For the text-containing cell, return its midpoint in [X, Y] coordinate format. 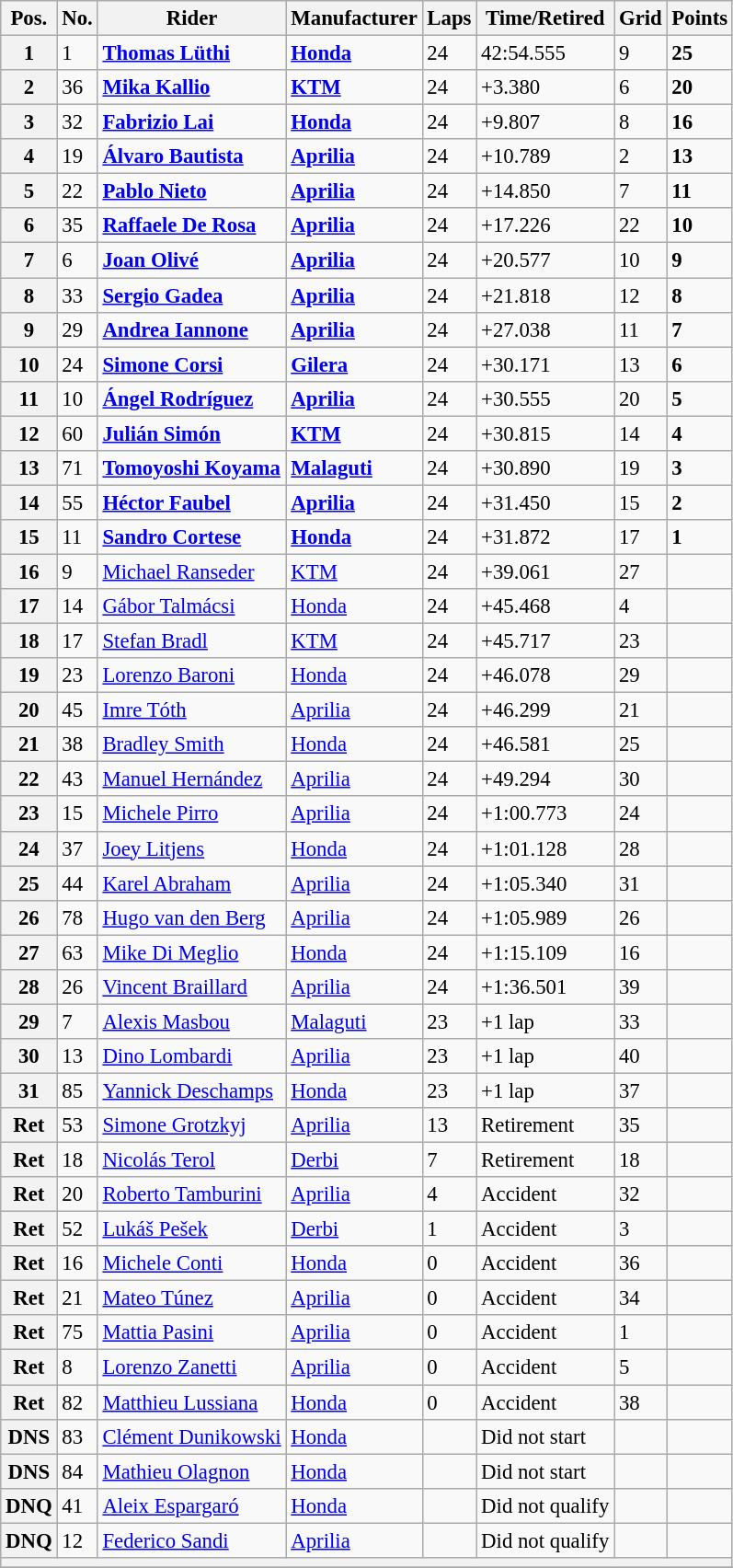
Matthieu Lussiana [191, 1402]
Manufacturer [354, 18]
53 [77, 1125]
45 [77, 710]
82 [77, 1402]
+45.717 [545, 641]
Mateo Túnez [191, 1298]
+1:05.340 [545, 883]
41 [77, 1505]
+30.890 [545, 468]
42:54.555 [545, 53]
+39.061 [545, 571]
Alexis Masbou [191, 1021]
43 [77, 779]
Roberto Tamburini [191, 1194]
Sandro Cortese [191, 537]
Sergio Gadea [191, 295]
Points [699, 18]
Manuel Hernández [191, 779]
+31.872 [545, 537]
+30.815 [545, 433]
Nicolás Terol [191, 1160]
Álvaro Bautista [191, 156]
Lorenzo Baroni [191, 675]
+14.850 [545, 191]
+21.818 [545, 295]
60 [77, 433]
+46.078 [545, 675]
Mathieu Olagnon [191, 1471]
Joey Litjens [191, 848]
55 [77, 502]
Fabrizio Lai [191, 122]
Simone Grotzkyj [191, 1125]
+30.555 [545, 398]
63 [77, 952]
+31.450 [545, 502]
Mattia Pasini [191, 1333]
Karel Abraham [191, 883]
Thomas Lüthi [191, 53]
Andrea Iannone [191, 329]
Joan Olivé [191, 260]
Lukáš Pešek [191, 1229]
Gilera [354, 364]
No. [77, 18]
Héctor Faubel [191, 502]
Hugo van den Berg [191, 917]
+1:36.501 [545, 987]
Rider [191, 18]
+1:05.989 [545, 917]
Grid [640, 18]
Tomoyoshi Koyama [191, 468]
+46.299 [545, 710]
+1:15.109 [545, 952]
+27.038 [545, 329]
+17.226 [545, 225]
+9.807 [545, 122]
Bradley Smith [191, 744]
Federico Sandi [191, 1540]
71 [77, 468]
Michele Conti [191, 1263]
Raffaele De Rosa [191, 225]
+20.577 [545, 260]
84 [77, 1471]
83 [77, 1436]
Ángel Rodríguez [191, 398]
Pablo Nieto [191, 191]
Dino Lombardi [191, 1056]
+10.789 [545, 156]
Michael Ranseder [191, 571]
Simone Corsi [191, 364]
Yannick Deschamps [191, 1090]
Lorenzo Zanetti [191, 1367]
Stefan Bradl [191, 641]
40 [640, 1056]
Gábor Talmácsi [191, 606]
Clément Dunikowski [191, 1436]
+45.468 [545, 606]
Aleix Espargaró [191, 1505]
78 [77, 917]
Vincent Braillard [191, 987]
Mike Di Meglio [191, 952]
75 [77, 1333]
+1:01.128 [545, 848]
52 [77, 1229]
+3.380 [545, 87]
85 [77, 1090]
Michele Pirro [191, 814]
Pos. [29, 18]
34 [640, 1298]
+1:00.773 [545, 814]
44 [77, 883]
Time/Retired [545, 18]
Mika Kallio [191, 87]
+46.581 [545, 744]
Imre Tóth [191, 710]
+49.294 [545, 779]
Julián Simón [191, 433]
Laps [449, 18]
39 [640, 987]
+30.171 [545, 364]
